Find where the given text appears and provide that cell's center as (X, Y) coordinate. 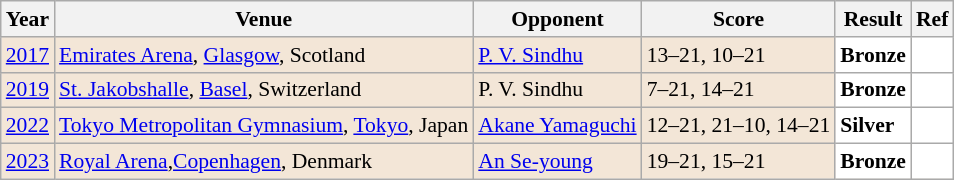
Emirates Arena, Glasgow, Scotland (264, 55)
Royal Arena,Copenhagen, Denmark (264, 162)
Tokyo Metropolitan Gymnasium, Tokyo, Japan (264, 126)
Score (739, 19)
Venue (264, 19)
2017 (28, 55)
12–21, 21–10, 14–21 (739, 126)
2022 (28, 126)
2019 (28, 90)
19–21, 15–21 (739, 162)
Silver (873, 126)
Year (28, 19)
An Se-young (557, 162)
Akane Yamaguchi (557, 126)
Ref (932, 19)
St. Jakobshalle, Basel, Switzerland (264, 90)
Opponent (557, 19)
Result (873, 19)
2023 (28, 162)
13–21, 10–21 (739, 55)
7–21, 14–21 (739, 90)
